Scan for the cell matching the given text and deliver its [x, y] coordinate at center. 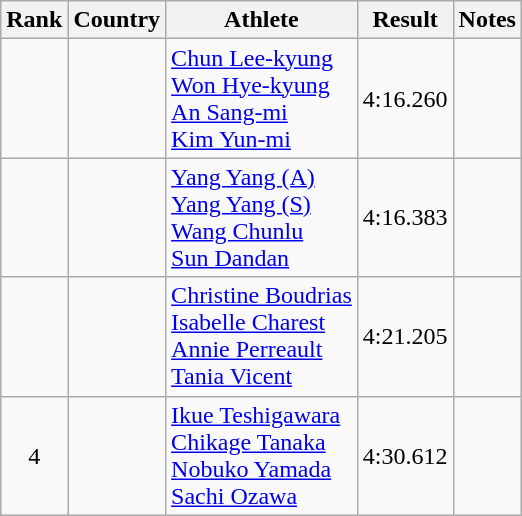
Ikue Teshigawara Chikage Tanaka Nobuko Yamada Sachi Ozawa [262, 456]
Country [117, 20]
4 [34, 456]
4:16.260 [405, 98]
4:16.383 [405, 218]
Chun Lee-kyung Won Hye-kyung An Sang-mi Kim Yun-mi [262, 98]
Christine Boudrias Isabelle Charest Annie Perreault Tania Vicent [262, 336]
4:21.205 [405, 336]
Athlete [262, 20]
Rank [34, 20]
Notes [487, 20]
Yang Yang (A) Yang Yang (S) Wang Chunlu Sun Dandan [262, 218]
Result [405, 20]
4:30.612 [405, 456]
